Search for the cell housing the specified text and yield its [x, y] center coordinate. 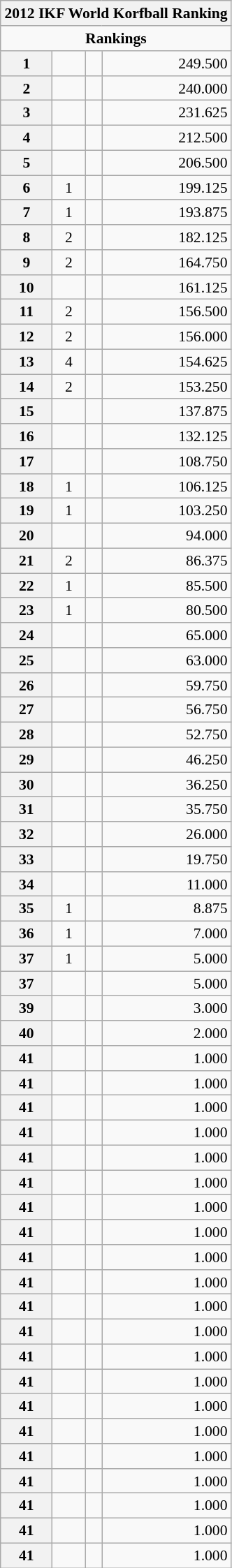
26 [27, 685]
7 [27, 212]
34 [27, 884]
6 [27, 188]
11.000 [166, 884]
85.500 [166, 586]
240.000 [166, 88]
15 [27, 411]
46.250 [166, 760]
36.250 [166, 785]
154.625 [166, 362]
17 [27, 461]
2.000 [166, 1033]
161.125 [166, 287]
156.000 [166, 336]
36 [27, 933]
35.750 [166, 809]
5 [27, 163]
3 [27, 113]
8 [27, 237]
52.750 [166, 734]
12 [27, 336]
56.750 [166, 710]
156.500 [166, 312]
16 [27, 436]
199.125 [166, 188]
11 [27, 312]
27 [27, 710]
33 [27, 859]
108.750 [166, 461]
10 [27, 287]
63.000 [166, 660]
29 [27, 760]
206.500 [166, 163]
164.750 [166, 262]
193.875 [166, 212]
23 [27, 610]
3.000 [166, 1008]
94.000 [166, 535]
103.250 [166, 511]
Rankings [116, 38]
153.250 [166, 387]
137.875 [166, 411]
40 [27, 1033]
30 [27, 785]
80.500 [166, 610]
32 [27, 834]
7.000 [166, 933]
231.625 [166, 113]
18 [27, 486]
8.875 [166, 909]
22 [27, 586]
28 [27, 734]
26.000 [166, 834]
106.125 [166, 486]
31 [27, 809]
132.125 [166, 436]
19 [27, 511]
9 [27, 262]
35 [27, 909]
86.375 [166, 561]
20 [27, 535]
25 [27, 660]
2012 IKF World Korfball Ranking [116, 13]
249.500 [166, 64]
39 [27, 1008]
65.000 [166, 635]
182.125 [166, 237]
14 [27, 387]
212.500 [166, 138]
21 [27, 561]
59.750 [166, 685]
24 [27, 635]
13 [27, 362]
19.750 [166, 859]
